Pinpoint the cell where the given text exists, returning its (X, Y) midpoint coordinate. 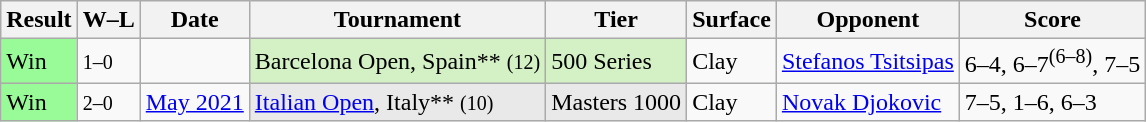
Tier (616, 20)
6–4, 6–7(6–8), 7–5 (1052, 62)
Surface (732, 20)
W–L (108, 20)
Barcelona Open, Spain** (12) (397, 62)
Result (39, 20)
Novak Djokovic (868, 102)
500 Series (616, 62)
Masters 1000 (616, 102)
2–0 (108, 102)
Italian Open, Italy** (10) (397, 102)
May 2021 (194, 102)
Date (194, 20)
Tournament (397, 20)
Score (1052, 20)
Opponent (868, 20)
1–0 (108, 62)
Stefanos Tsitsipas (868, 62)
7–5, 1–6, 6–3 (1052, 102)
